Identify which cell holds the provided text, then report its [X, Y] central coordinate. 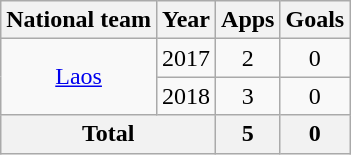
2 [248, 58]
2018 [186, 96]
Total [108, 134]
3 [248, 96]
Apps [248, 20]
Year [186, 20]
5 [248, 134]
Goals [315, 20]
National team [79, 20]
Laos [79, 77]
2017 [186, 58]
